Return [X, Y] of the center of cell containing provided text 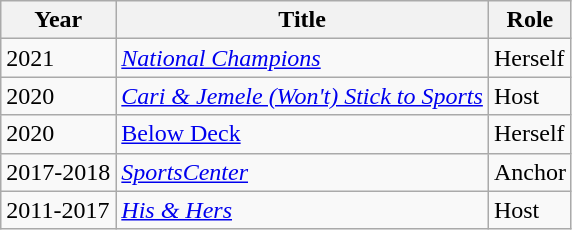
Below Deck [302, 134]
Year [58, 20]
Role [530, 20]
Anchor [530, 172]
2011-2017 [58, 210]
Title [302, 20]
Cari & Jemele (Won't) Stick to Sports [302, 96]
SportsCenter [302, 172]
2021 [58, 58]
2017-2018 [58, 172]
National Champions [302, 58]
His & Hers [302, 210]
